Scan for the cell matching the given text and deliver its [x, y] coordinate at center. 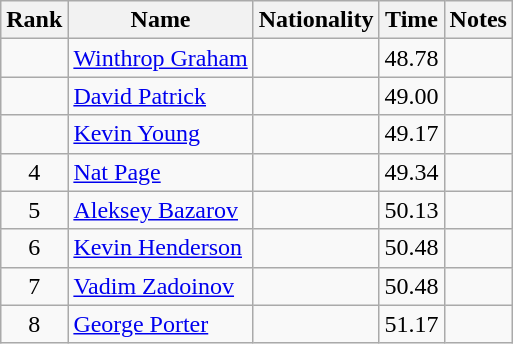
5 [34, 210]
Nat Page [160, 172]
Kevin Henderson [160, 248]
Rank [34, 20]
50.13 [412, 210]
Notes [478, 20]
Aleksey Bazarov [160, 210]
6 [34, 248]
Name [160, 20]
Kevin Young [160, 134]
51.17 [412, 324]
Winthrop Graham [160, 58]
7 [34, 286]
48.78 [412, 58]
4 [34, 172]
Nationality [316, 20]
David Patrick [160, 96]
49.34 [412, 172]
Vadim Zadoinov [160, 286]
8 [34, 324]
George Porter [160, 324]
49.17 [412, 134]
Time [412, 20]
49.00 [412, 96]
